Return the (X, Y) coordinate for the center point of the cell that contains the specified text.  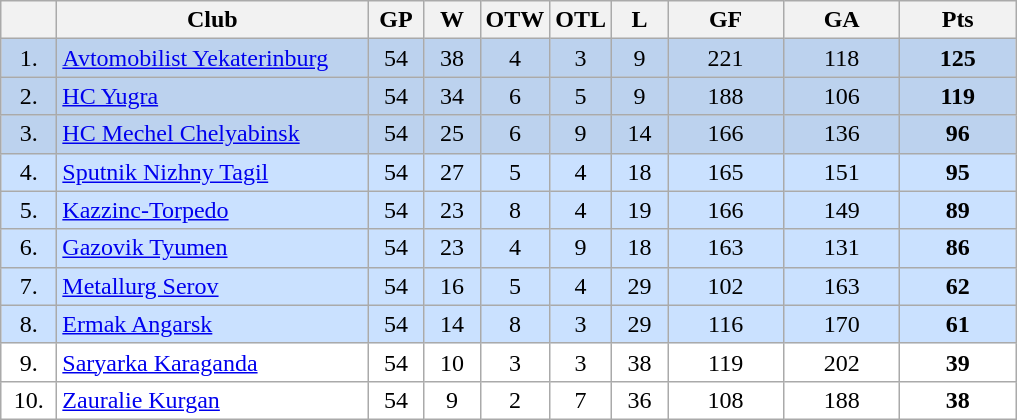
3. (29, 134)
Kazzinc-Torpedo (212, 210)
Sputnik Nizhny Tagil (212, 172)
Zauralie Kurgan (212, 400)
Gazovik Tyumen (212, 248)
16 (452, 286)
6. (29, 248)
Ermak Angarsk (212, 324)
62 (958, 286)
10. (29, 400)
GP (396, 20)
4. (29, 172)
2. (29, 96)
9. (29, 362)
149 (842, 210)
7 (581, 400)
OTL (581, 20)
170 (842, 324)
GF (726, 20)
25 (452, 134)
118 (842, 58)
102 (726, 286)
34 (452, 96)
HC Yugra (212, 96)
OTW (515, 20)
Metallurg Serov (212, 286)
7. (29, 286)
2 (515, 400)
61 (958, 324)
36 (640, 400)
96 (958, 134)
Pts (958, 20)
95 (958, 172)
W (452, 20)
HC Mechel Chelyabinsk (212, 134)
202 (842, 362)
106 (842, 96)
5. (29, 210)
108 (726, 400)
116 (726, 324)
86 (958, 248)
221 (726, 58)
GA (842, 20)
Club (212, 20)
151 (842, 172)
Saryarka Karaganda (212, 362)
10 (452, 362)
Avtomobilist Yekaterinburg (212, 58)
19 (640, 210)
L (640, 20)
27 (452, 172)
1. (29, 58)
136 (842, 134)
8. (29, 324)
39 (958, 362)
165 (726, 172)
89 (958, 210)
131 (842, 248)
125 (958, 58)
